Search for the cell housing the specified text and yield its (X, Y) center coordinate. 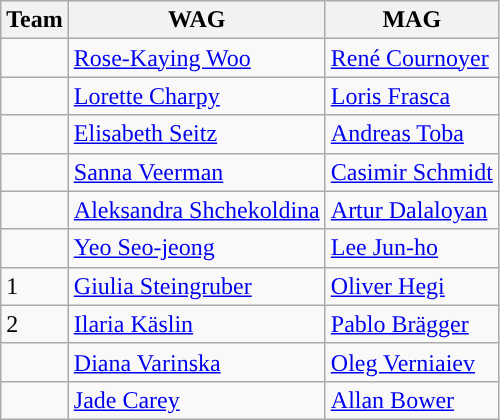
Andreas Toba (412, 134)
Yeo Seo-jeong (196, 248)
Lorette Charpy (196, 96)
MAG (412, 20)
Loris Frasca (412, 96)
Oleg Verniaiev (412, 362)
2 (35, 324)
Elisabeth Seitz (196, 134)
Rose-Kaying Woo (196, 58)
Oliver Hegi (412, 286)
Giulia Steingruber (196, 286)
Ilaria Käslin (196, 324)
Jade Carey (196, 400)
Allan Bower (412, 400)
Pablo Brägger (412, 324)
1 (35, 286)
Diana Varinska (196, 362)
Team (35, 20)
Artur Dalaloyan (412, 210)
Casimir Schmidt (412, 172)
WAG (196, 20)
René Cournoyer (412, 58)
Aleksandra Shchekoldina (196, 210)
Sanna Veerman (196, 172)
Lee Jun-ho (412, 248)
